Find where the given text appears and provide that cell's center as (x, y) coordinate. 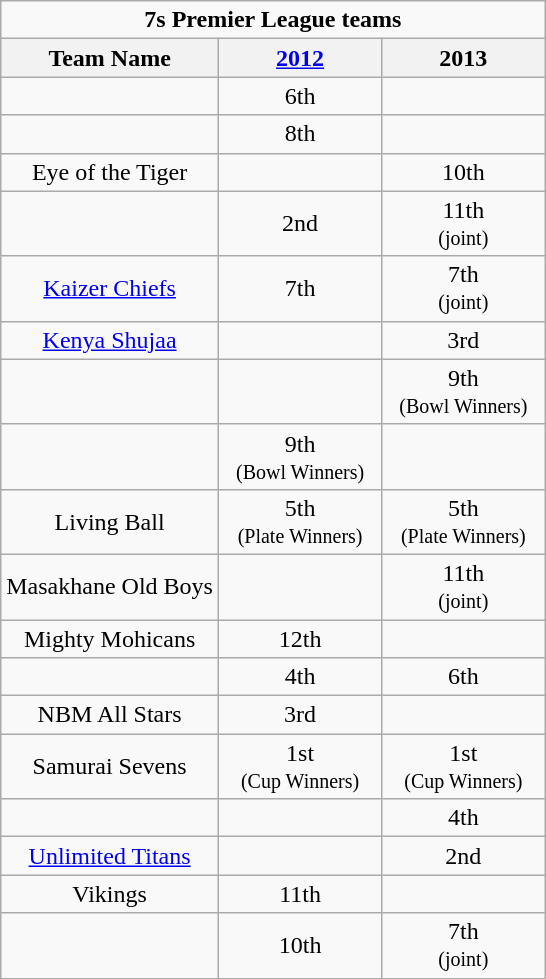
Samurai Sevens (110, 766)
Vikings (110, 894)
Team Name (110, 58)
Living Ball (110, 522)
2012 (300, 58)
11th (300, 894)
Mighty Mohicans (110, 639)
NBM All Stars (110, 715)
Masakhane Old Boys (110, 586)
8th (300, 134)
Eye of the Tiger (110, 172)
7th (300, 288)
12th (300, 639)
2013 (464, 58)
Kenya Shujaa (110, 340)
7s Premier League teams (273, 20)
Kaizer Chiefs (110, 288)
Unlimited Titans (110, 856)
